Capture the cell that displays the provided text and extract its [x, y] central coordinate. 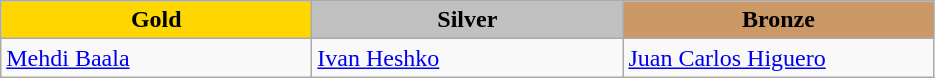
Gold [156, 20]
Juan Carlos Higuero [778, 58]
Bronze [778, 20]
Mehdi Baala [156, 58]
Ivan Heshko [468, 58]
Silver [468, 20]
